Pinpoint the cell where the given text exists, returning its [X, Y] midpoint coordinate. 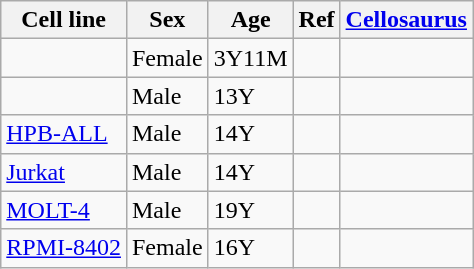
HPB-ALL [64, 134]
MOLT-4 [64, 210]
Age [250, 20]
Jurkat [64, 172]
RPMI-8402 [64, 248]
Ref [316, 20]
3Y11M [250, 58]
Cellosaurus [406, 20]
16Y [250, 248]
Sex [167, 20]
13Y [250, 96]
Cell line [64, 20]
19Y [250, 210]
